For the text-containing cell, return its midpoint in (x, y) coordinate format. 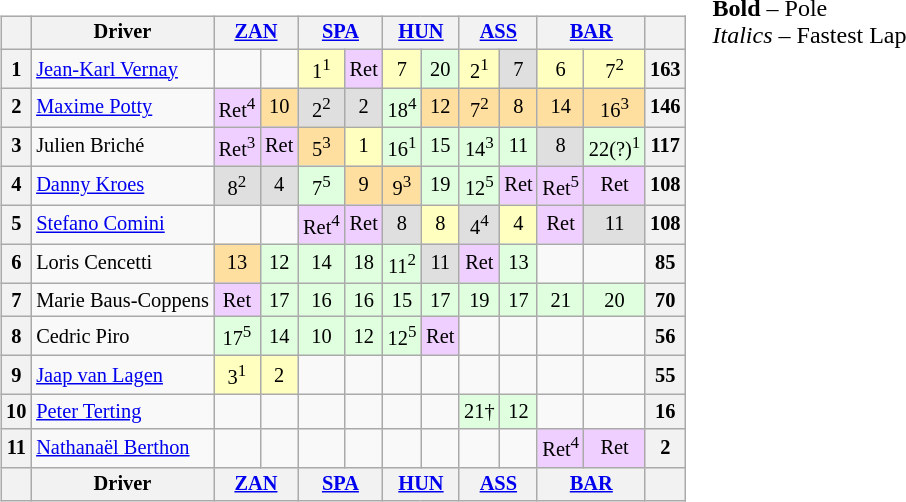
Peter Terting (122, 412)
175 (237, 336)
31 (237, 376)
18 (364, 264)
161 (402, 146)
Danny Kroes (122, 186)
Julien Briché (122, 146)
117 (665, 146)
Nathanaël Berthon (122, 448)
44 (479, 224)
146 (665, 108)
93 (402, 186)
56 (665, 336)
Jean-Karl Vernay (122, 68)
55 (665, 376)
75 (321, 186)
143 (479, 146)
22 (321, 108)
22(?)1 (614, 146)
5 (16, 224)
82 (237, 186)
Loris Cencetti (122, 264)
53 (321, 146)
Ret3 (237, 146)
Cedric Piro (122, 336)
112 (402, 264)
Stefano Comini (122, 224)
Maxime Potty (122, 108)
184 (402, 108)
21† (479, 412)
Jaap van Lagen (122, 376)
3 (16, 146)
Marie Baus-Coppens (122, 300)
Ret5 (560, 186)
70 (665, 300)
85 (665, 264)
